Pinpoint the cell where the given text exists, returning its [X, Y] midpoint coordinate. 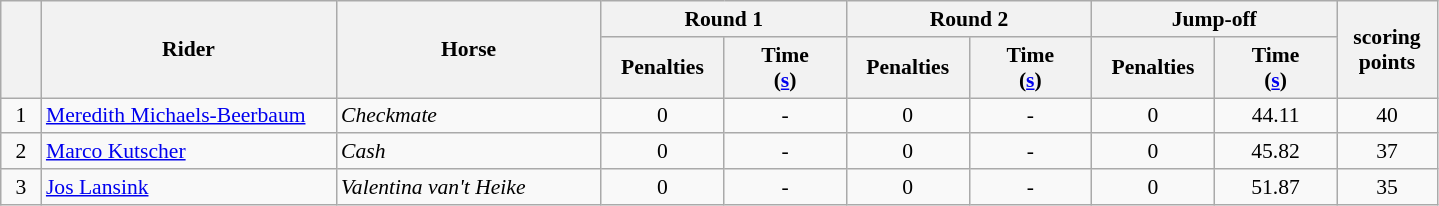
51.87 [1276, 187]
Checkmate [468, 116]
45.82 [1276, 152]
1 [21, 116]
Cash [468, 152]
40 [1387, 116]
Round 2 [968, 19]
37 [1387, 152]
Horse [468, 50]
2 [21, 152]
Marco Kutscher [188, 152]
Jos Lansink [188, 187]
Rider [188, 50]
Valentina van't Heike [468, 187]
35 [1387, 187]
scoringpoints [1387, 50]
44.11 [1276, 116]
Meredith Michaels-Beerbaum [188, 116]
3 [21, 187]
Jump-off [1214, 19]
Round 1 [724, 19]
